Capture the cell that displays the provided text and extract its [X, Y] central coordinate. 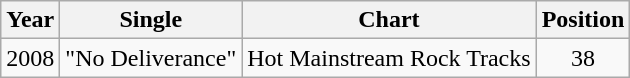
Hot Mainstream Rock Tracks [389, 58]
Single [151, 20]
"No Deliverance" [151, 58]
Position [583, 20]
Year [30, 20]
38 [583, 58]
2008 [30, 58]
Chart [389, 20]
